Capture the cell that displays the provided text and extract its (X, Y) central coordinate. 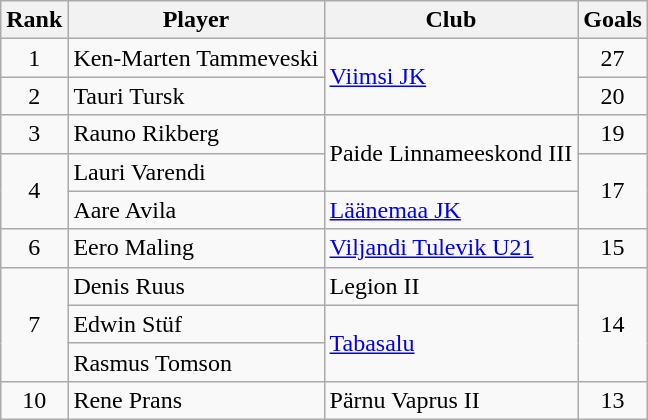
27 (613, 58)
Aare Avila (196, 210)
Paide Linnameeskond III (451, 153)
Ken-Marten Tammeveski (196, 58)
Rauno Rikberg (196, 134)
3 (34, 134)
Rasmus Tomson (196, 362)
Club (451, 20)
20 (613, 96)
2 (34, 96)
Viimsi JK (451, 77)
6 (34, 248)
10 (34, 400)
Läänemaa JK (451, 210)
Legion II (451, 286)
Eero Maling (196, 248)
Pärnu Vaprus II (451, 400)
1 (34, 58)
Lauri Varendi (196, 172)
Tauri Tursk (196, 96)
13 (613, 400)
Player (196, 20)
Tabasalu (451, 343)
Rene Prans (196, 400)
Goals (613, 20)
Denis Ruus (196, 286)
Edwin Stüf (196, 324)
Rank (34, 20)
19 (613, 134)
7 (34, 324)
Viljandi Tulevik U21 (451, 248)
17 (613, 191)
14 (613, 324)
15 (613, 248)
4 (34, 191)
